Detect which cell encompasses the target text, then output its (X, Y) center coordinate. 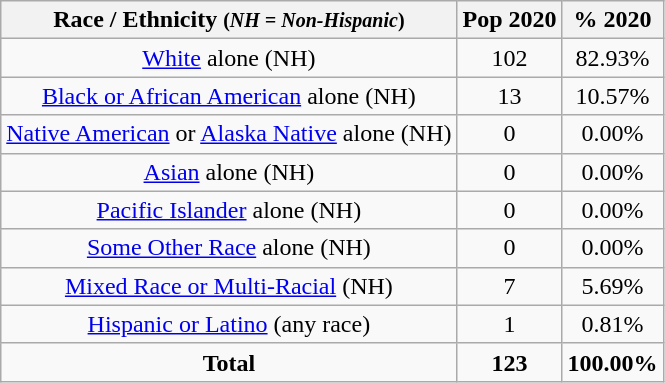
Race / Ethnicity (NH = Non-Hispanic) (229, 20)
123 (510, 362)
82.93% (612, 58)
Some Other Race alone (NH) (229, 248)
7 (510, 286)
Total (229, 362)
Mixed Race or Multi-Racial (NH) (229, 286)
10.57% (612, 96)
13 (510, 96)
Pop 2020 (510, 20)
102 (510, 58)
1 (510, 324)
5.69% (612, 286)
Black or African American alone (NH) (229, 96)
White alone (NH) (229, 58)
Hispanic or Latino (any race) (229, 324)
Pacific Islander alone (NH) (229, 210)
0.81% (612, 324)
% 2020 (612, 20)
Asian alone (NH) (229, 172)
100.00% (612, 362)
Native American or Alaska Native alone (NH) (229, 134)
